Extract the (X, Y) coordinate from the center of the cell holding the provided text.  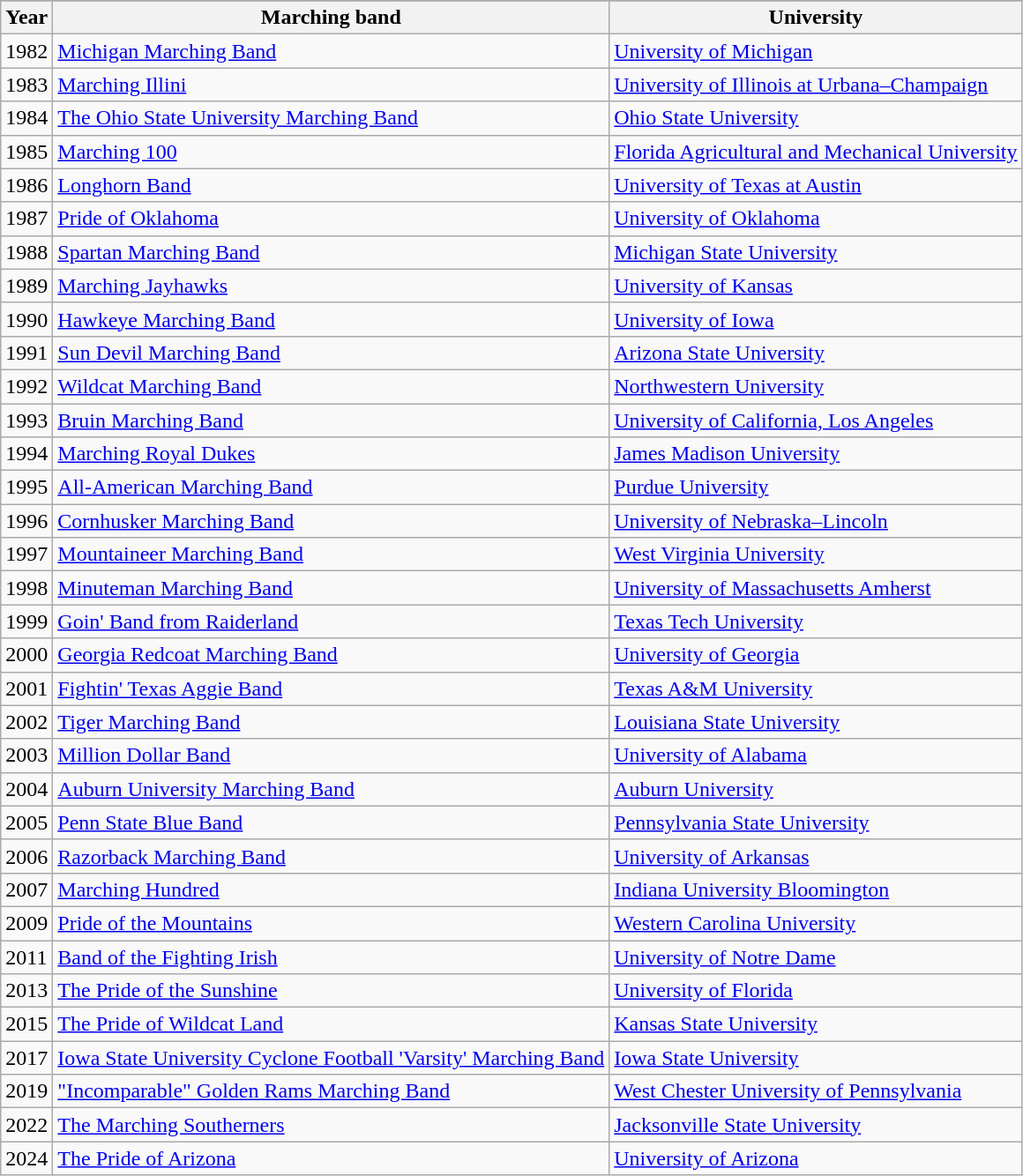
The Marching Southerners (332, 1125)
2009 (26, 923)
University of Georgia (816, 655)
2004 (26, 789)
University of Alabama (816, 755)
Penn State Blue Band (332, 822)
Western Carolina University (816, 923)
University of Florida (816, 991)
Texas A&M University (816, 688)
University of Massachusetts Amherst (816, 588)
West Virginia University (816, 555)
1997 (26, 555)
Tiger Marching Band (332, 722)
1988 (26, 252)
Mountaineer Marching Band (332, 555)
Iowa State University Cyclone Football 'Varsity' Marching Band (332, 1058)
1996 (26, 521)
Purdue University (816, 488)
1982 (26, 51)
1995 (26, 488)
Georgia Redcoat Marching Band (332, 655)
West Chester University of Pennsylvania (816, 1091)
University of Illinois at Urbana–Champaign (816, 85)
2000 (26, 655)
Iowa State University (816, 1058)
Arizona State University (816, 353)
University of Arizona (816, 1158)
Ohio State University (816, 118)
Marching Jayhawks (332, 286)
Marching Royal Dukes (332, 454)
Year (26, 18)
The Pride of Arizona (332, 1158)
Michigan State University (816, 252)
James Madison University (816, 454)
1993 (26, 421)
University of Kansas (816, 286)
2003 (26, 755)
1984 (26, 118)
Cornhusker Marching Band (332, 521)
Wildcat Marching Band (332, 386)
Texas Tech University (816, 621)
All-American Marching Band (332, 488)
Band of the Fighting Irish (332, 956)
The Pride of the Sunshine (332, 991)
1992 (26, 386)
Marching band (332, 18)
Michigan Marching Band (332, 51)
2001 (26, 688)
2002 (26, 722)
2011 (26, 956)
Spartan Marching Band (332, 252)
The Pride of Wildcat Land (332, 1024)
2013 (26, 991)
Minuteman Marching Band (332, 588)
Indiana University Bloomington (816, 889)
Pride of the Mountains (332, 923)
University (816, 18)
Jacksonville State University (816, 1125)
Florida Agricultural and Mechanical University (816, 152)
2006 (26, 856)
Marching Illini (332, 85)
1987 (26, 219)
University of California, Los Angeles (816, 421)
Marching 100 (332, 152)
Longhorn Band (332, 185)
1985 (26, 152)
2015 (26, 1024)
Hawkeye Marching Band (332, 319)
Louisiana State University (816, 722)
University of Texas at Austin (816, 185)
Auburn University Marching Band (332, 789)
2024 (26, 1158)
1994 (26, 454)
Fightin' Texas Aggie Band (332, 688)
Goin' Band from Raiderland (332, 621)
Million Dollar Band (332, 755)
University of Iowa (816, 319)
Auburn University (816, 789)
1991 (26, 353)
University of Notre Dame (816, 956)
1999 (26, 621)
2007 (26, 889)
1990 (26, 319)
University of Michigan (816, 51)
The Ohio State University Marching Band (332, 118)
1986 (26, 185)
Kansas State University (816, 1024)
Marching Hundred (332, 889)
1989 (26, 286)
2019 (26, 1091)
Pride of Oklahoma (332, 219)
Northwestern University (816, 386)
2022 (26, 1125)
University of Nebraska–Lincoln (816, 521)
Pennsylvania State University (816, 822)
2005 (26, 822)
1998 (26, 588)
2017 (26, 1058)
Sun Devil Marching Band (332, 353)
University of Oklahoma (816, 219)
University of Arkansas (816, 856)
"Incomparable" Golden Rams Marching Band (332, 1091)
Razorback Marching Band (332, 856)
Bruin Marching Band (332, 421)
1983 (26, 85)
